Return (X, Y) of the center of cell containing provided text 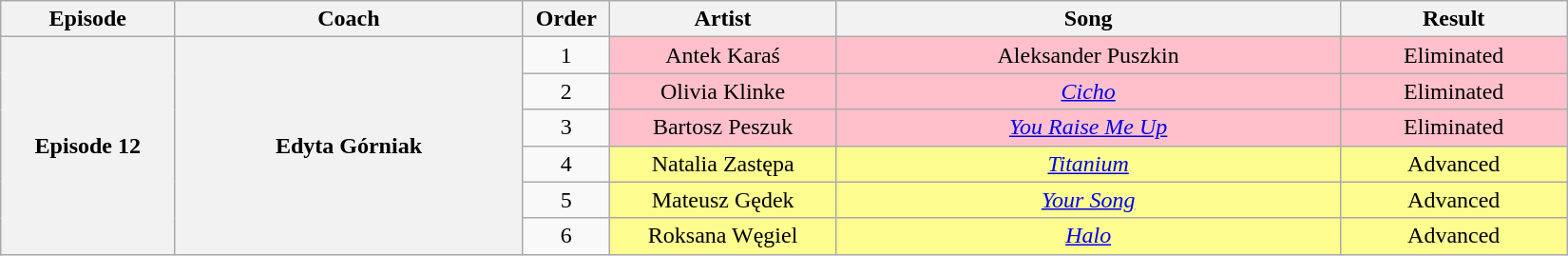
Cicho (1089, 91)
Artist (723, 19)
Halo (1089, 236)
4 (566, 164)
3 (566, 128)
Roksana Węgiel (723, 236)
Natalia Zastępa (723, 164)
Aleksander Puszkin (1089, 55)
5 (566, 200)
1 (566, 55)
You Raise Me Up (1089, 128)
Episode 12 (87, 146)
Order (566, 19)
Titanium (1089, 164)
Edyta Górniak (349, 146)
Olivia Klinke (723, 91)
Your Song (1089, 200)
Song (1089, 19)
6 (566, 236)
Coach (349, 19)
Result (1454, 19)
2 (566, 91)
Bartosz Peszuk (723, 128)
Antek Karaś (723, 55)
Mateusz Gędek (723, 200)
Episode (87, 19)
